Capture the cell that displays the provided text and extract its [x, y] central coordinate. 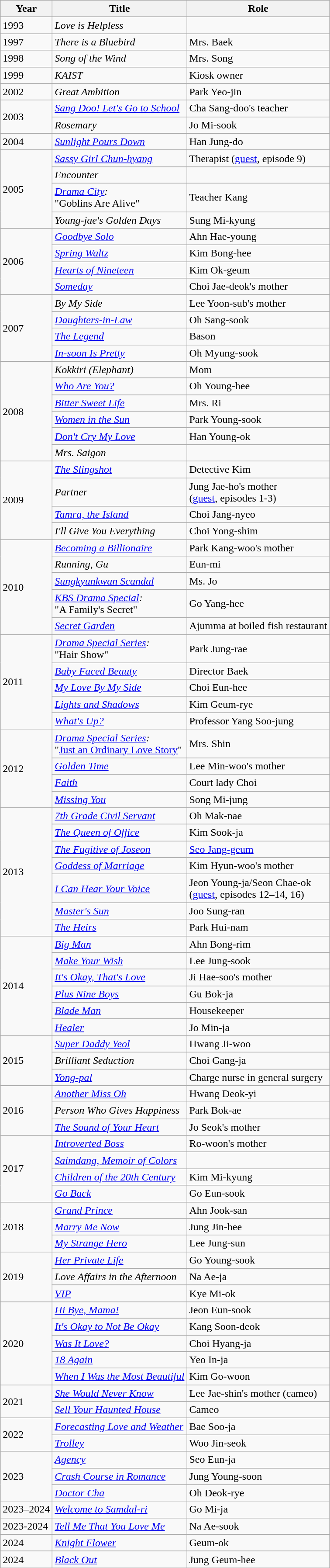
2023 [26, 1476]
Kang Soon-deok [258, 1326]
Crash Course in Romance [120, 1476]
Mrs. Saigon [120, 453]
Ro-woon's mother [258, 1144]
Eun-mi [258, 564]
Blade Man [120, 1011]
Kim Geum-rye [258, 704]
The Queen of Office [120, 833]
Oh Young-hee [258, 386]
Jeon Young-ja/Seon Chae-ok (guest, episodes 12–14, 16) [258, 889]
2003 [26, 117]
Big Man [120, 944]
2020 [26, 1343]
2018 [26, 1227]
Park Kang-woo's mother [258, 548]
Missing You [120, 799]
Plus Nine Boys [120, 994]
2010 [26, 587]
Sassy Girl Chun-hyang [120, 158]
Lee Yoon-sub's mother [258, 303]
Jung Jin-hee [258, 1227]
Love is Helpless [120, 25]
Choi Hyang-ja [258, 1343]
2013 [26, 872]
Hi Bye, Mama! [120, 1310]
Song Mi-jung [258, 799]
Was It Love? [120, 1343]
Person Who Gives Happiness [120, 1111]
Sung Mi-kyung [258, 220]
I Can Hear Your Voice [120, 889]
1997 [26, 42]
2015 [26, 1060]
Goddess of Marriage [120, 866]
Love Affairs in the Afternoon [120, 1277]
Seo Jang-geum [258, 849]
Secret Garden [120, 626]
Trolley [120, 1443]
Go Back [120, 1194]
Kim Bong-hee [258, 253]
2004 [26, 142]
Ahn Bong-rim [258, 944]
2022 [26, 1435]
Go Yang-hee [258, 604]
Mom [258, 370]
Jung Young-soon [258, 1476]
I'll Give You Everything [120, 531]
Knight Flower [120, 1543]
Housekeeper [258, 1011]
Woo Jin-seok [258, 1443]
Super Daddy Yeol [120, 1044]
2007 [26, 328]
Choi Jae-deok's mother [258, 287]
Sunlight Pours Down [120, 142]
18 Again [120, 1360]
Choi Jang-nyeo [258, 515]
It's Okay, That's Love [120, 977]
VIP [120, 1293]
Great Ambition [120, 92]
Mrs. Song [258, 59]
Cha Sang-doo's teacher [258, 108]
Lee Jae-shin's mother (cameo) [258, 1393]
The Legend [120, 336]
Role [258, 9]
Mrs. Ri [258, 403]
Kye Mi-ok [258, 1293]
Kim Ok-geum [258, 270]
Daughters-in-Law [120, 320]
What's Up? [120, 721]
Ms. Jo [258, 581]
Charge nurse in general surgery [258, 1077]
Kokkiri (Elephant) [120, 370]
2009 [26, 500]
Professor Yang Soo-jung [258, 721]
Healer [120, 1027]
Gu Bok-ja [258, 994]
Children of the 20th Century [120, 1177]
2014 [26, 986]
Black Out [120, 1559]
Bae Soo-ja [258, 1426]
Na Ae-sook [258, 1526]
Women in the Sun [120, 419]
1993 [26, 25]
Forecasting Love and Weather [120, 1426]
2023-2024 [26, 1526]
Who Are You? [120, 386]
Doctor Cha [120, 1493]
Oh Sang-sook [258, 320]
2012 [26, 768]
Yong-pal [120, 1077]
2021 [26, 1402]
Park Yeo-jin [258, 92]
Ahn Hae-young [258, 237]
2005 [26, 189]
2019 [26, 1277]
In-soon Is Pretty [120, 353]
Saimdang, Memoir of Colors [120, 1160]
Make Your Wish [120, 961]
Another Miss Oh [120, 1094]
Goodbye Solo [120, 237]
KAIST [120, 75]
Don't Cry My Love [120, 436]
Jo Seok's mother [258, 1127]
Bason [258, 336]
Hearts of Nineteen [120, 270]
Kim Go-woon [258, 1377]
The Fugitive of Joseon [120, 849]
Han Jung-do [258, 142]
1998 [26, 59]
Running, Gu [120, 564]
Therapist (guest, episode 9) [258, 158]
Park Hui-nam [258, 928]
The Heirs [120, 928]
Young-jae's Golden Days [120, 220]
Sungkyunkwan Scandal [120, 581]
Mrs. Baek [258, 42]
Park Bok-ae [258, 1111]
Song of the Wind [120, 59]
Drama City:"Goblins Are Alive" [120, 197]
Jo Min-ja [258, 1027]
Kim Sook-ja [258, 833]
2002 [26, 92]
Kiosk owner [258, 75]
Tamra, the Island [120, 515]
Kim Hyun-woo's mother [258, 866]
Yeo In-ja [258, 1360]
Jung Jae-ho's mother (guest, episodes 1-3) [258, 492]
2008 [26, 411]
She Would Never Know [120, 1393]
Ahn Jook-san [258, 1210]
Oh Myung-sook [258, 353]
Tell Me That You Love Me [120, 1526]
Year [26, 9]
Welcome to Samdal-ri [120, 1509]
Choi Gang-ja [258, 1060]
Teacher Kang [258, 197]
Grand Prince [120, 1210]
Choi Eun-hee [258, 688]
Her Private Life [120, 1260]
Someday [120, 287]
Ajumma at boiled fish restaurant [258, 626]
Han Young-ok [258, 436]
Kim Mi-kyung [258, 1177]
2011 [26, 682]
Court lady Choi [258, 782]
The Slingshot [120, 469]
Faith [120, 782]
Lee Jung-sun [258, 1243]
The Sound of Your Heart [120, 1127]
Ji Hae-soo's mother [258, 977]
KBS Drama Special:"A Family's Secret" [120, 604]
Drama Special Series:"Hair Show" [120, 648]
Mrs. Shin [258, 744]
Agency [120, 1460]
My Love By My Side [120, 688]
Go Mi-ja [258, 1509]
Bitter Sweet Life [120, 403]
Detective Kim [258, 469]
Na Ae-ja [258, 1277]
It's Okay to Not Be Okay [120, 1326]
Lights and Shadows [120, 704]
Cameo [258, 1410]
Oh Deok-rye [258, 1493]
Master's Sun [120, 911]
Oh Mak-nae [258, 816]
Encounter [120, 175]
Lee Jung-sook [258, 961]
Lee Min-woo's mother [258, 766]
Jo Mi-sook [258, 125]
2006 [26, 262]
Joo Sung-ran [258, 911]
2017 [26, 1169]
Hwang Deok-yi [258, 1094]
By My Side [120, 303]
Choi Yong-shim [258, 531]
Brilliant Seduction [120, 1060]
Sang Doo! Let's Go to School [120, 108]
7th Grade Civil Servant [120, 816]
Golden Time [120, 766]
Park Jung-rae [258, 648]
Park Young-sook [258, 419]
Director Baek [258, 671]
Jung Geum-hee [258, 1559]
Hwang Ji-woo [258, 1044]
There is a Bluebird [120, 42]
Title [120, 9]
2016 [26, 1111]
My Strange Hero [120, 1243]
Geum-ok [258, 1543]
Marry Me Now [120, 1227]
Go Eun-sook [258, 1194]
Rosemary [120, 125]
Drama Special Series:"Just an Ordinary Love Story" [120, 744]
2023–2024 [26, 1509]
Go Young-sook [258, 1260]
Partner [120, 492]
Introverted Boss [120, 1144]
Jeon Eun-sook [258, 1310]
Sell Your Haunted House [120, 1410]
When I Was the Most Beautiful [120, 1377]
Spring Waltz [120, 253]
1999 [26, 75]
Baby Faced Beauty [120, 671]
Seo Eun-ja [258, 1460]
Becoming a Billionaire [120, 548]
